Find where the given text appears and provide that cell's center as (X, Y) coordinate. 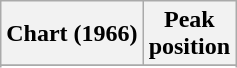
Peak position (189, 34)
Chart (1966) (72, 34)
